Capture the cell that displays the provided text and extract its (x, y) central coordinate. 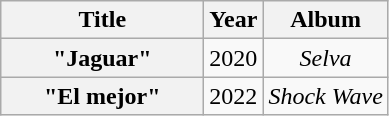
"Jaguar" (102, 58)
Selva (326, 58)
Year (234, 20)
2020 (234, 58)
"El mejor" (102, 96)
Title (102, 20)
2022 (234, 96)
Album (326, 20)
Shock Wave (326, 96)
